Extract the (X, Y) coordinate from the center of the cell holding the provided text.  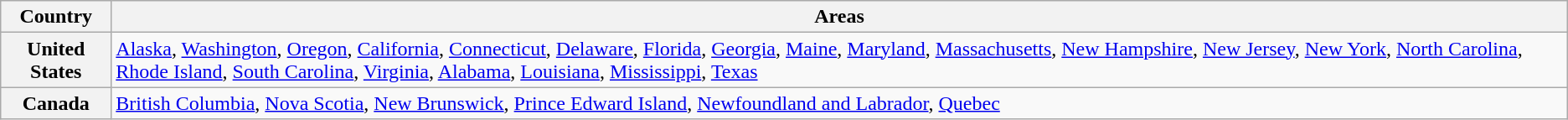
Country (56, 17)
Areas (839, 17)
United States (56, 60)
British Columbia, Nova Scotia, New Brunswick, Prince Edward Island, Newfoundland and Labrador, Quebec (839, 103)
Canada (56, 103)
